Determine the [x, y] coordinate at the center of the cell enclosing the given text.  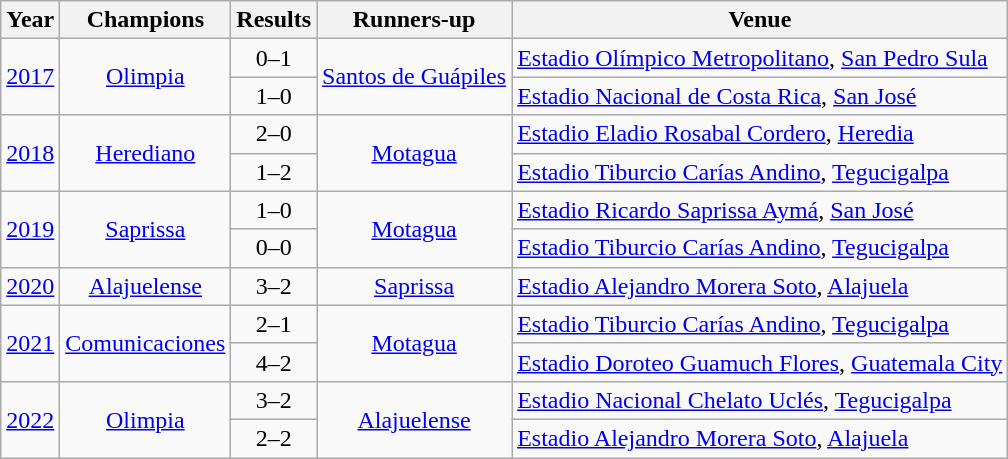
2019 [30, 229]
Santos de Guápiles [414, 77]
2–1 [274, 324]
Results [274, 20]
Champions [146, 20]
Estadio Ricardo Saprissa Aymá, San José [760, 210]
0–1 [274, 58]
2018 [30, 153]
Estadio Olímpico Metropolitano, San Pedro Sula [760, 58]
2–0 [274, 134]
2022 [30, 419]
Estadio Doroteo Guamuch Flores, Guatemala City [760, 362]
Herediano [146, 153]
Estadio Nacional Chelato Uclés, Tegucigalpa [760, 400]
0–0 [274, 248]
Estadio Eladio Rosabal Cordero, Heredia [760, 134]
Runners-up [414, 20]
Year [30, 20]
2020 [30, 286]
Venue [760, 20]
4–2 [274, 362]
Estadio Nacional de Costa Rica, San José [760, 96]
Comunicaciones [146, 343]
2017 [30, 77]
2021 [30, 343]
1–2 [274, 172]
2–2 [274, 438]
